For the text-containing cell, return its midpoint in (X, Y) coordinate format. 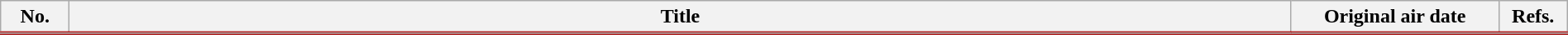
Original air date (1394, 17)
No. (35, 17)
Refs. (1533, 17)
Title (680, 17)
